Capture the cell that displays the provided text and extract its (x, y) central coordinate. 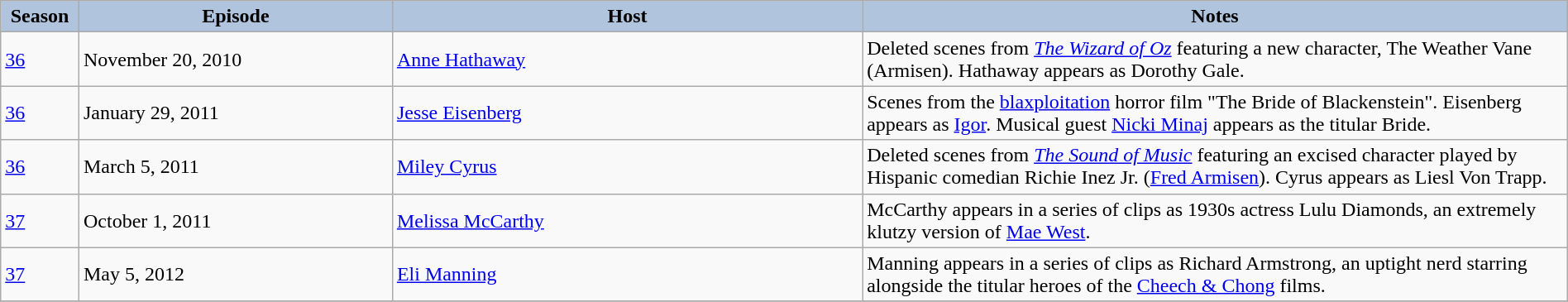
Melissa McCarthy (627, 220)
Season (40, 17)
Host (627, 17)
Manning appears in a series of clips as Richard Armstrong, an uptight nerd starring alongside the titular heroes of the Cheech & Chong films. (1216, 275)
January 29, 2011 (235, 113)
McCarthy appears in a series of clips as 1930s actress Lulu Diamonds, an extremely klutzy version of Mae West. (1216, 220)
November 20, 2010 (235, 60)
Deleted scenes from The Wizard of Oz featuring a new character, The Weather Vane (Armisen). Hathaway appears as Dorothy Gale. (1216, 60)
Episode (235, 17)
Anne Hathaway (627, 60)
Eli Manning (627, 275)
May 5, 2012 (235, 275)
March 5, 2011 (235, 167)
Notes (1216, 17)
Miley Cyrus (627, 167)
Jesse Eisenberg (627, 113)
October 1, 2011 (235, 220)
